Determine the (X, Y) coordinate at the center of the cell enclosing the given text.  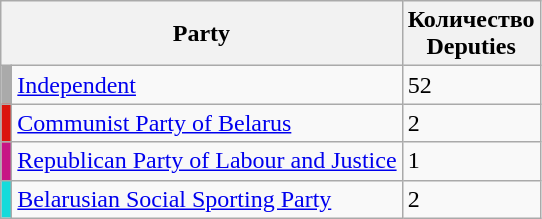
Party (202, 34)
Количество Deputies (471, 34)
Independent (207, 85)
52 (471, 85)
Belarusian Social Sporting Party (207, 199)
Communist Party of Belarus (207, 123)
Republican Party of Labour and Justice (207, 161)
1 (471, 161)
